Scan for the cell matching the given text and deliver its (X, Y) coordinate at center. 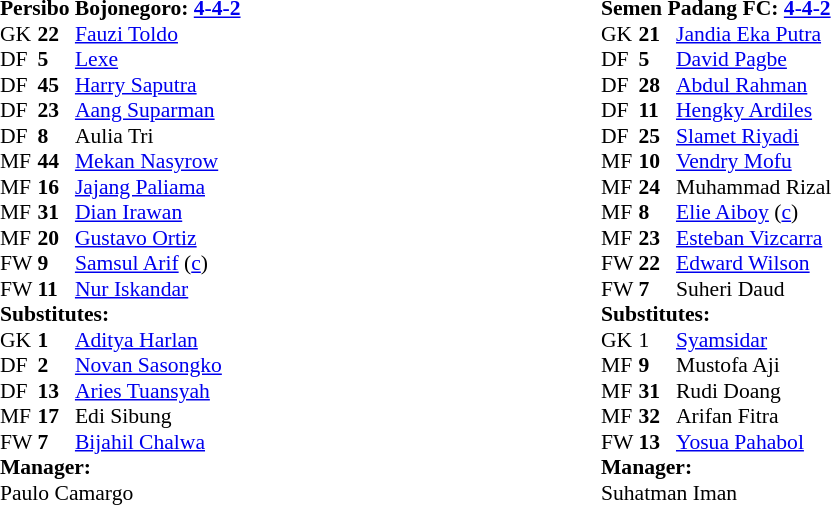
24 (657, 187)
Elie Aiboy (c) (754, 213)
Gustavo Ortiz (158, 238)
2 (56, 365)
Yosua Pahabol (754, 442)
David Pagbe (754, 59)
Muhammad Rizal (754, 187)
Aulia Tri (158, 136)
Suheri Daud (754, 289)
25 (657, 136)
Syamsidar (754, 340)
Jajang Paliama (158, 187)
Arifan Fitra (754, 417)
Aang Suparman (158, 111)
44 (56, 161)
Abdul Rahman (754, 85)
Esteban Vizcarra (754, 238)
Fauzi Toldo (158, 34)
Jandia Eka Putra (754, 34)
21 (657, 34)
Samsul Arif (c) (158, 263)
Edi Sibung (158, 417)
Mekan Nasyrow (158, 161)
20 (56, 238)
10 (657, 161)
Aditya Harlan (158, 340)
32 (657, 417)
Vendry Mofu (754, 161)
16 (56, 187)
Dian Irawan (158, 213)
Slamet Riyadi (754, 136)
17 (56, 417)
45 (56, 85)
Rudi Doang (754, 391)
Hengky Ardiles (754, 111)
Mustofa Aji (754, 365)
Harry Saputra (158, 85)
Lexe (158, 59)
Nur Iskandar (158, 289)
Aries Tuansyah (158, 391)
28 (657, 85)
Edward Wilson (754, 263)
Novan Sasongko (158, 365)
Bijahil Chalwa (158, 442)
